Search for the cell housing the specified text and yield its [X, Y] center coordinate. 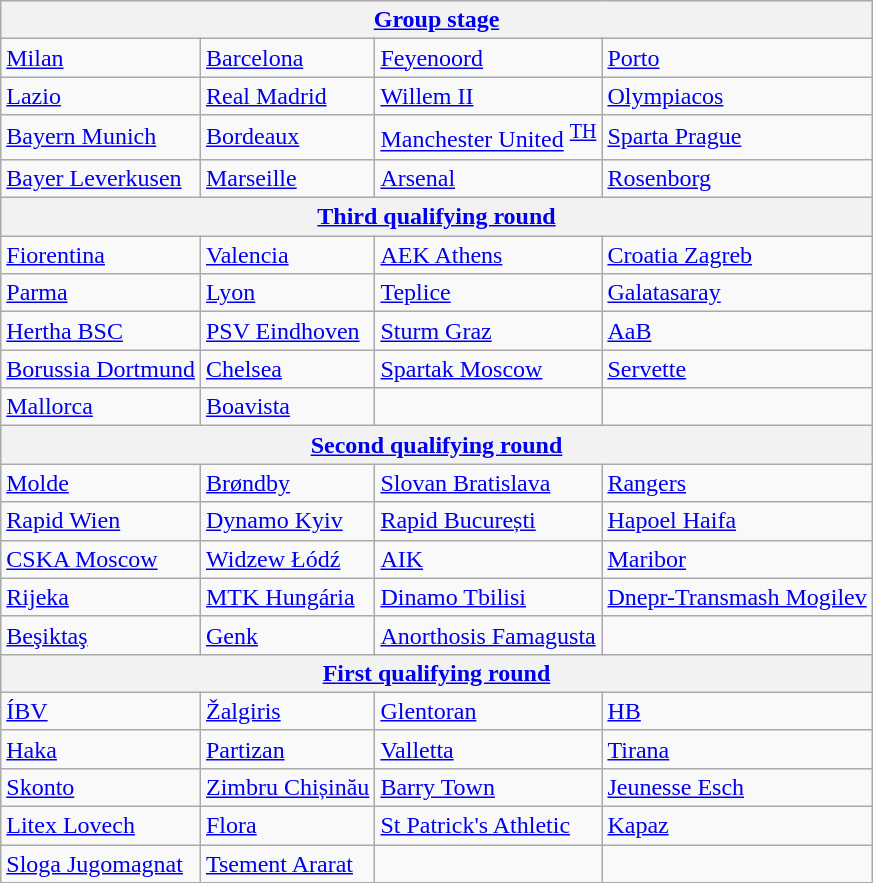
Borussia Dortmund [101, 369]
Rapid Wien [101, 521]
Flora [287, 826]
Brøndby [287, 483]
Haka [101, 749]
Slovan Bratislava [488, 483]
Manchester United TH [488, 138]
Molde [101, 483]
Maribor [737, 559]
Real Madrid [287, 96]
Willem II [488, 96]
Tirana [737, 749]
Valletta [488, 749]
Teplice [488, 293]
HB [737, 711]
Widzew Łódź [287, 559]
Skonto [101, 787]
Jeunesse Esch [737, 787]
Dynamo Kyiv [287, 521]
Parma [101, 293]
Hapoel Haifa [737, 521]
AEK Athens [488, 255]
Servette [737, 369]
Sparta Prague [737, 138]
Marseille [287, 178]
Rijeka [101, 597]
Dnepr-Transmash Mogilev [737, 597]
Partizan [287, 749]
Glentoran [488, 711]
Zimbru Chișinău [287, 787]
Group stage [437, 20]
Porto [737, 58]
Sloga Jugomagnat [101, 864]
Genk [287, 635]
Hertha BSC [101, 331]
Arsenal [488, 178]
Anorthosis Famagusta [488, 635]
Rangers [737, 483]
Beşiktaş [101, 635]
Boavista [287, 407]
ÍBV [101, 711]
MTK Hungária [287, 597]
Lazio [101, 96]
Kapaz [737, 826]
Litex Lovech [101, 826]
Žalgiris [287, 711]
Sturm Graz [488, 331]
First qualifying round [437, 673]
Lyon [287, 293]
Rapid București [488, 521]
Bordeaux [287, 138]
Galatasaray [737, 293]
Barry Town [488, 787]
Croatia Zagreb [737, 255]
Spartak Moscow [488, 369]
Feyenoord [488, 58]
Mallorca [101, 407]
Second qualifying round [437, 445]
Bayern Munich [101, 138]
Olympiacos [737, 96]
AaB [737, 331]
Tsement Ararat [287, 864]
AIK [488, 559]
Third qualifying round [437, 217]
Chelsea [287, 369]
CSKA Moscow [101, 559]
Dinamo Tbilisi [488, 597]
Bayer Leverkusen [101, 178]
Rosenborg [737, 178]
St Patrick's Athletic [488, 826]
Fiorentina [101, 255]
PSV Eindhoven [287, 331]
Valencia [287, 255]
Barcelona [287, 58]
Milan [101, 58]
